Identify which cell holds the provided text, then report its [x, y] central coordinate. 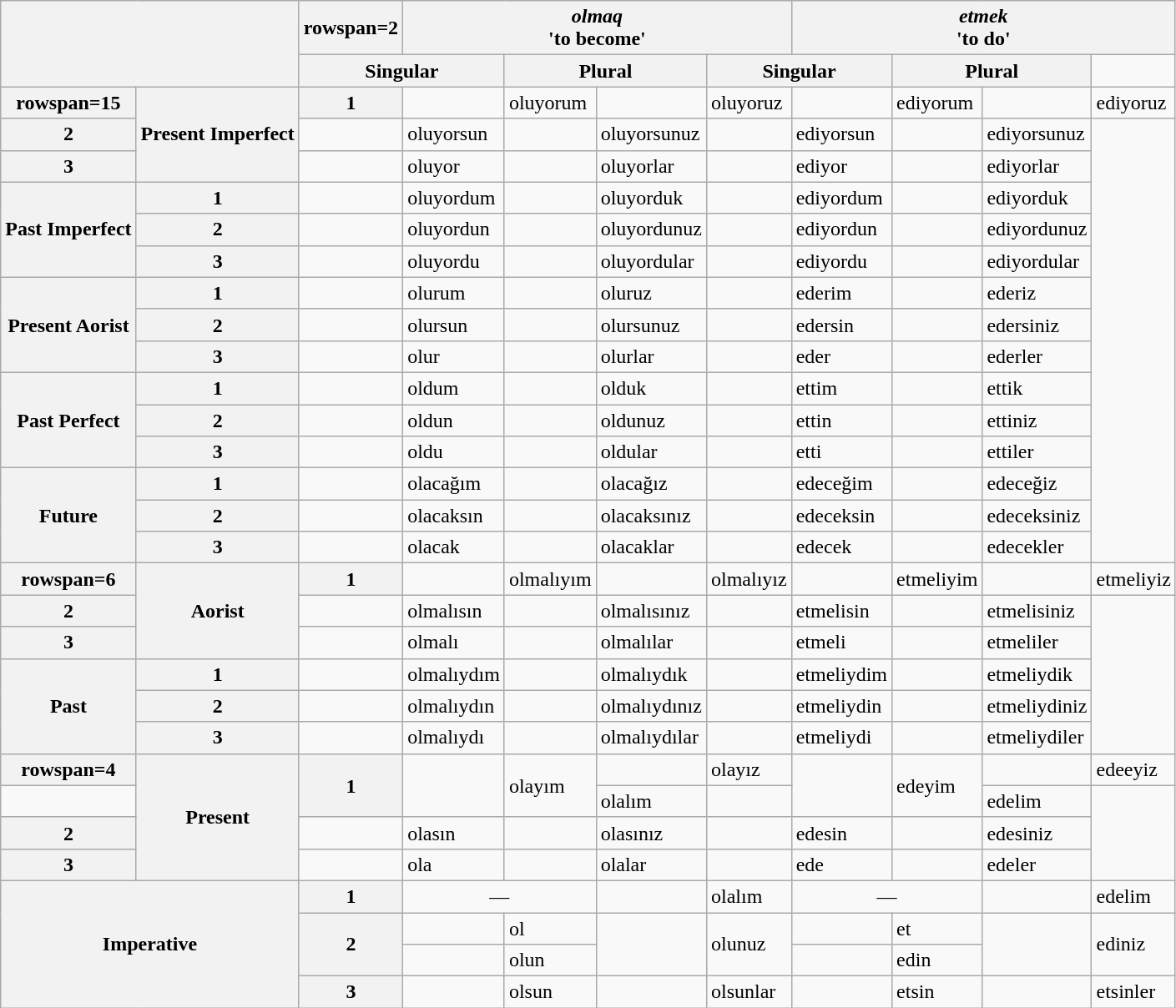
etsinler [1133, 992]
olmaq'to become' [598, 28]
edesin [841, 833]
ettin [841, 420]
olsunlar [749, 992]
olurum [454, 293]
ediyoruz [1133, 103]
oluyor [454, 166]
oluyoruz [749, 103]
etmeliydiler [1037, 738]
rowspan=15 [68, 103]
edin [937, 960]
Aorist [217, 611]
edeceğiz [1037, 484]
et [937, 929]
ediniz [1133, 945]
olmalıydınız [651, 706]
olursunuz [651, 325]
rowspan=4 [68, 769]
ettiniz [1037, 420]
olacaksınız [651, 516]
edesiniz [1037, 833]
etmeliyim [937, 579]
oluyorum [550, 103]
etti [841, 452]
olacağız [651, 484]
edeceksin [841, 516]
etmeli [841, 643]
oluyorlar [651, 166]
oldum [454, 388]
ediyorduk [1037, 198]
oluyordum [454, 198]
etmeliydik [1037, 674]
ediyordunuz [1037, 229]
olsun [550, 992]
etmeliler [1037, 643]
etmeliydiniz [1037, 706]
edecek [841, 547]
edersin [841, 325]
edeyim [937, 785]
olmalıydık [651, 674]
ettiler [1037, 452]
ediyorlar [1037, 166]
etmeliydi [841, 738]
olasın [454, 833]
oldular [651, 452]
olacak [454, 547]
ediyorsunuz [1037, 134]
olmalıydım [454, 674]
Imperative [150, 944]
ola [454, 864]
etmelisin [841, 611]
oldunuz [651, 420]
ettik [1037, 388]
olmalıyız [749, 579]
ediyor [841, 166]
etmeliydim [841, 674]
edeler [1037, 864]
olun [550, 960]
Past [68, 706]
ederim [841, 293]
ediyordum [841, 198]
ederiz [1037, 293]
oldun [454, 420]
edeeyiz [1133, 769]
ede [841, 864]
olmalıydılar [651, 738]
ol [550, 929]
olacaksın [454, 516]
etsin [937, 992]
olduk [651, 388]
olmalı [454, 643]
Past Perfect [68, 420]
olayım [550, 785]
oluyordun [454, 229]
olacaklar [651, 547]
olasınız [651, 833]
olmalıyım [550, 579]
olunuz [749, 945]
olurlar [651, 356]
ediyordu [841, 261]
etmeliydin [841, 706]
olayız [749, 769]
olmalılar [651, 643]
edersiniz [1037, 325]
etmeliyiz [1133, 579]
Present Aorist [68, 325]
oluyorduk [651, 198]
eder [841, 356]
rowspan=6 [68, 579]
olacağım [454, 484]
ediyorsun [841, 134]
oluyorsunuz [651, 134]
olmalısınız [651, 611]
olursun [454, 325]
oluyordular [651, 261]
etmelisiniz [1037, 611]
ediyordular [1037, 261]
oluruz [651, 293]
oluyordunuz [651, 229]
etmek'to do' [983, 28]
olalar [651, 864]
Present [217, 817]
rowspan=2 [351, 28]
ediyorum [937, 103]
olmalısın [454, 611]
oluyorsun [454, 134]
oldu [454, 452]
Present Imperfect [217, 134]
Past Imperfect [68, 229]
olur [454, 356]
olmalıydı [454, 738]
olmalıydın [454, 706]
edeceksiniz [1037, 516]
edeceğim [841, 484]
ederler [1037, 356]
edecekler [1037, 547]
Future [68, 516]
ettim [841, 388]
ediyordun [841, 229]
oluyordu [454, 261]
